Find where the given text appears and provide that cell's center as [x, y] coordinate. 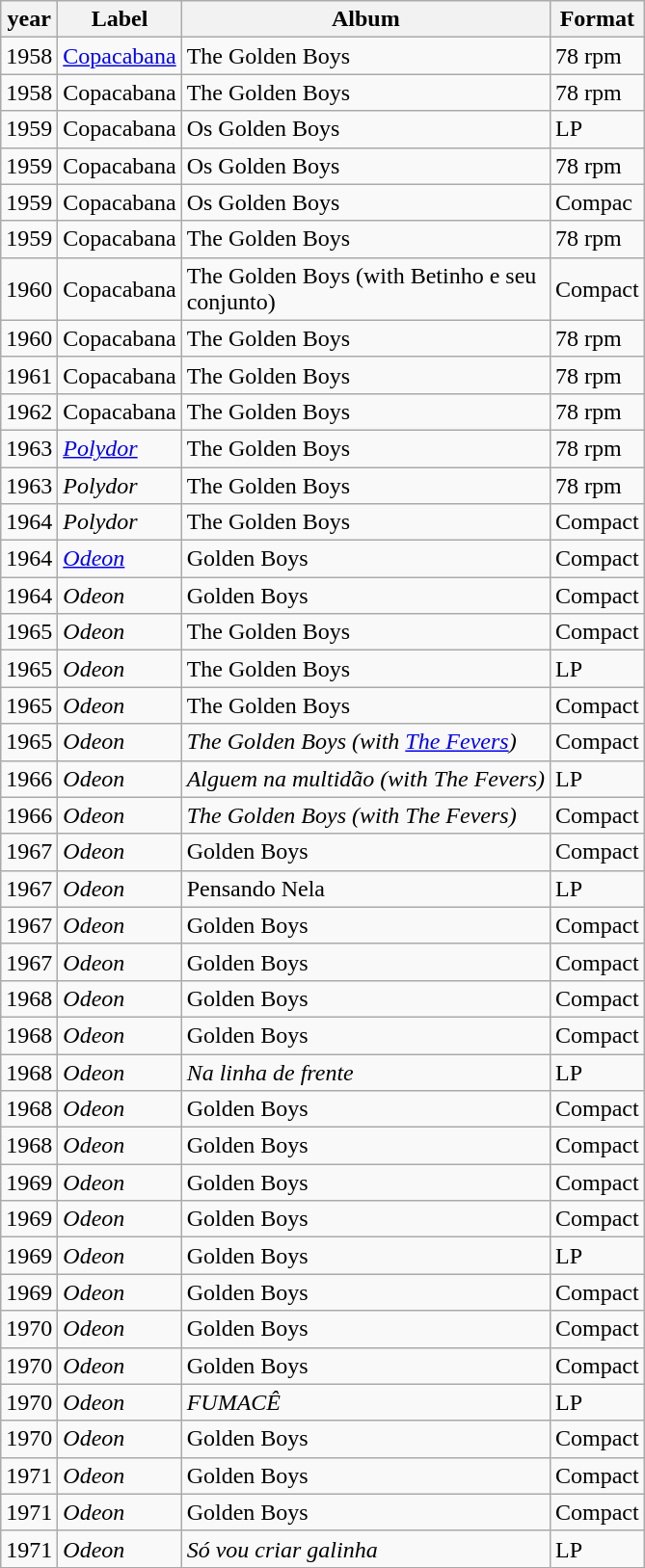
Só vou criar galinha [365, 1549]
1962 [29, 412]
Compac [597, 202]
1961 [29, 375]
Pensando Nela [365, 889]
Na linha de frente [365, 1073]
FUMACÊ [365, 1402]
Alguem na multidão (with The Fevers) [365, 779]
Label [120, 19]
Format [597, 19]
The Golden Boys (with Betinho e seuconjunto) [365, 289]
year [29, 19]
Album [365, 19]
